Return [x, y] of the center of cell containing provided text 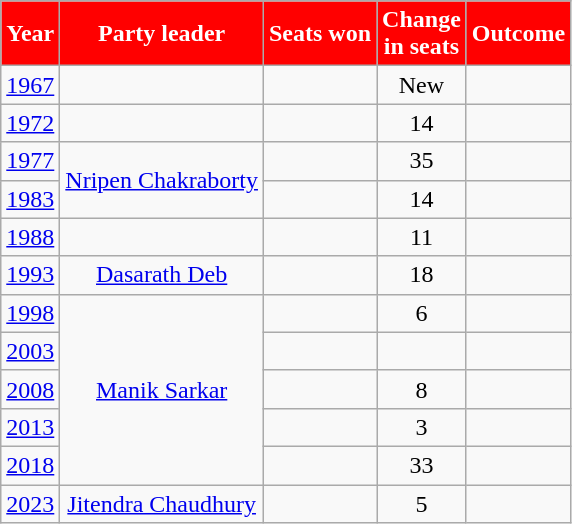
1993 [30, 275]
1977 [30, 161]
New [422, 85]
18 [422, 275]
2018 [30, 465]
11 [422, 237]
Outcome [518, 34]
2023 [30, 503]
Changein seats [422, 34]
33 [422, 465]
Seats won [320, 34]
1988 [30, 237]
2013 [30, 427]
3 [422, 427]
Dasarath Deb [162, 275]
8 [422, 389]
2008 [30, 389]
2003 [30, 351]
Nripen Chakraborty [162, 180]
Manik Sarkar [162, 389]
1972 [30, 123]
Year [30, 34]
35 [422, 161]
Jitendra Chaudhury [162, 503]
1983 [30, 199]
1998 [30, 313]
Party leader [162, 34]
5 [422, 503]
1967 [30, 85]
6 [422, 313]
